Locate the cell with the specified text and output its [X, Y] center coordinate. 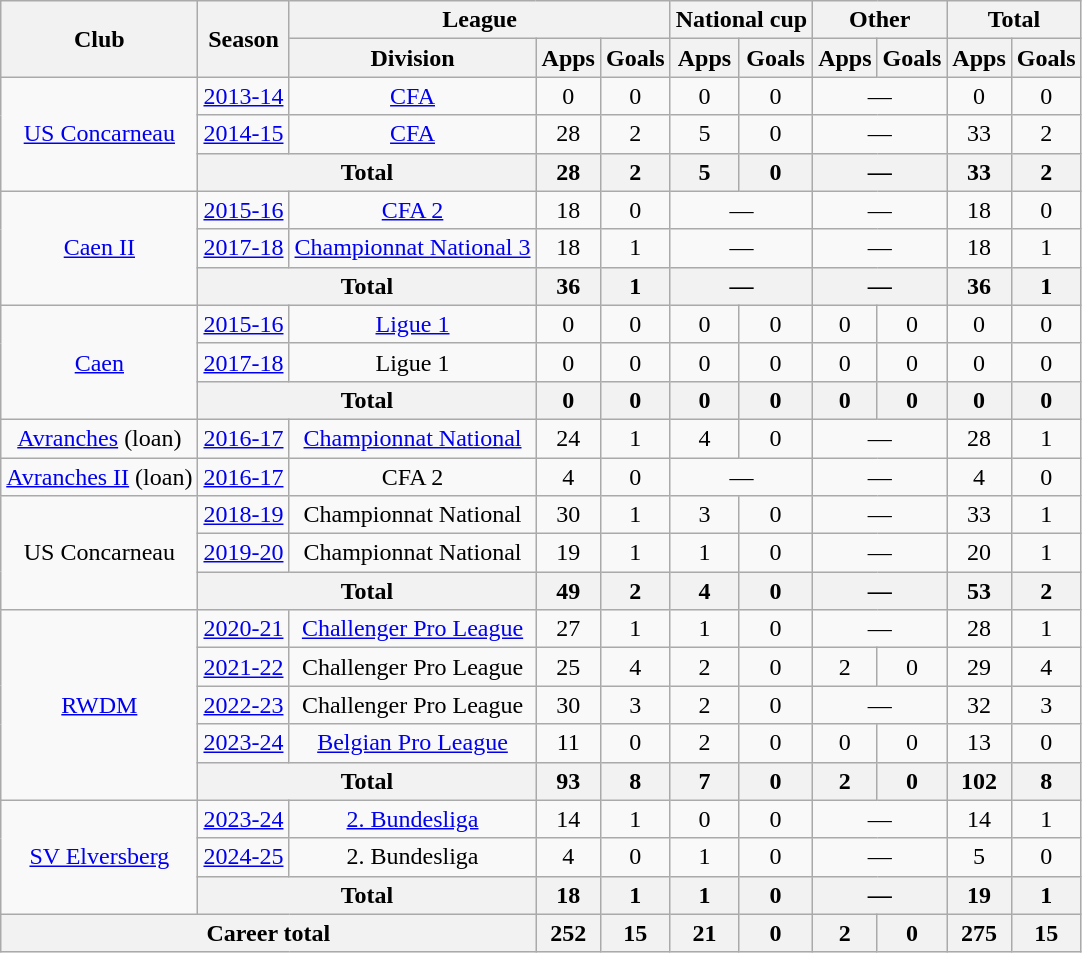
Avranches II (loan) [100, 477]
32 [979, 705]
49 [568, 591]
2018-19 [244, 515]
21 [704, 933]
275 [979, 933]
93 [568, 781]
11 [568, 743]
20 [979, 553]
Caen II [100, 248]
13 [979, 743]
Career total [268, 933]
Division [412, 58]
Season [244, 39]
102 [979, 781]
Championnat National 3 [412, 248]
League [480, 20]
2024-25 [244, 857]
2019-20 [244, 553]
Other [880, 20]
Club [100, 39]
SV Elversberg [100, 857]
2022-23 [244, 705]
2020-21 [244, 629]
24 [568, 438]
RWDM [100, 705]
Belgian Pro League [412, 743]
252 [568, 933]
53 [979, 591]
29 [979, 667]
2021-22 [244, 667]
7 [704, 781]
2013-14 [244, 96]
Caen [100, 362]
National cup [741, 20]
27 [568, 629]
2014-15 [244, 134]
Avranches (loan) [100, 438]
25 [568, 667]
